Detect which cell encompasses the target text, then output its (X, Y) center coordinate. 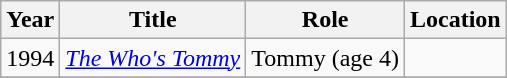
Title (153, 20)
Location (455, 20)
Role (326, 20)
The Who's Tommy (153, 58)
1994 (30, 58)
Year (30, 20)
Tommy (age 4) (326, 58)
